Find where the given text appears and provide that cell's center as (x, y) coordinate. 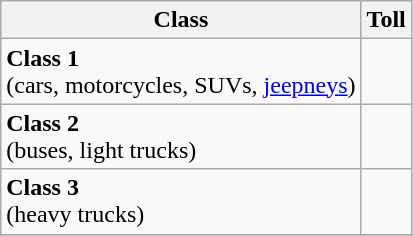
Class 2(buses, light trucks) (181, 136)
Class (181, 20)
Toll (386, 20)
Class 3(heavy trucks) (181, 202)
Class 1(cars, motorcycles, SUVs, jeepneys) (181, 72)
